Scan for the cell matching the given text and deliver its [X, Y] coordinate at center. 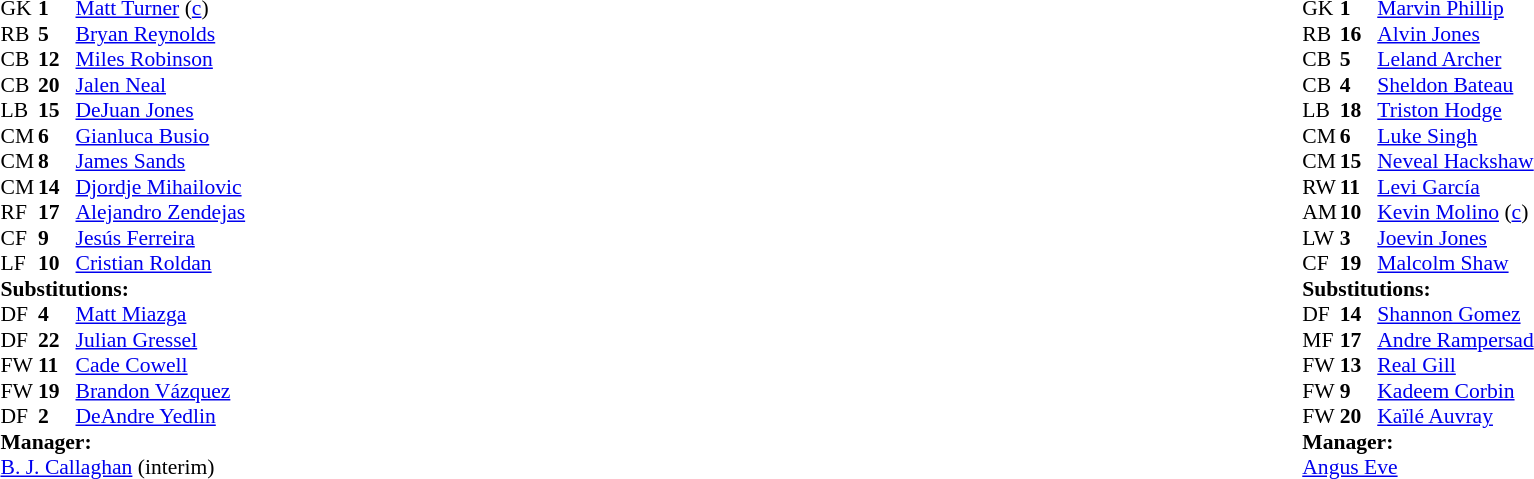
Djordje Mihailovic [161, 187]
DeAndre Yedlin [161, 417]
Levi García [1455, 187]
Alejandro Zendejas [161, 213]
22 [57, 340]
Miles Robinson [161, 59]
LW [1321, 238]
Cade Cowell [161, 365]
2 [57, 417]
RF [19, 213]
Alvin Jones [1455, 34]
Joevin Jones [1455, 238]
James Sands [161, 161]
Malcolm Shaw [1455, 263]
3 [1359, 238]
Andre Rampersad [1455, 340]
Neveal Hackshaw [1455, 161]
Real Gill [1455, 365]
Matt Miazga [161, 315]
MF [1321, 340]
Shannon Gomez [1455, 315]
Kevin Molino (c) [1455, 213]
LF [19, 263]
Triston Hodge [1455, 111]
Bryan Reynolds [161, 34]
Gianluca Busio [161, 136]
Brandon Vázquez [161, 391]
Jesús Ferreira [161, 238]
Sheldon Bateau [1455, 85]
Kadeem Corbin [1455, 391]
AM [1321, 213]
13 [1359, 365]
Jalen Neal [161, 85]
Kaïlé Auvray [1455, 417]
RW [1321, 187]
16 [1359, 34]
Julian Gressel [161, 340]
12 [57, 59]
8 [57, 161]
Leland Archer [1455, 59]
18 [1359, 111]
Luke Singh [1455, 136]
Cristian Roldan [161, 263]
DeJuan Jones [161, 111]
